Pinpoint the cell where the given text exists, returning its [x, y] midpoint coordinate. 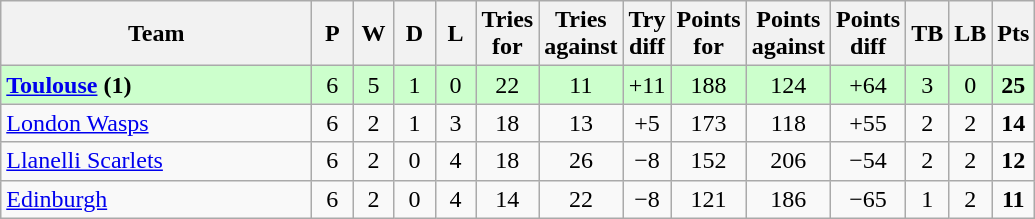
London Wasps [156, 123]
186 [788, 199]
5 [374, 85]
−65 [868, 199]
TB [928, 34]
L [456, 34]
121 [708, 199]
26 [581, 161]
124 [788, 85]
173 [708, 123]
Points diff [868, 34]
12 [1014, 161]
206 [788, 161]
118 [788, 123]
−54 [868, 161]
W [374, 34]
Toulouse (1) [156, 85]
13 [581, 123]
188 [708, 85]
Tries against [581, 34]
+5 [647, 123]
Points against [788, 34]
P [332, 34]
Points for [708, 34]
25 [1014, 85]
+11 [647, 85]
Tries for [508, 34]
Edinburgh [156, 199]
Pts [1014, 34]
+55 [868, 123]
+64 [868, 85]
Team [156, 34]
D [414, 34]
Llanelli Scarlets [156, 161]
152 [708, 161]
Try diff [647, 34]
LB [970, 34]
